Identify which cell holds the provided text, then report its [X, Y] central coordinate. 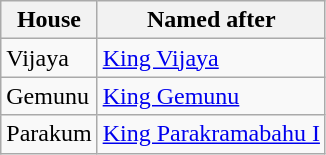
Vijaya [49, 58]
Named after [211, 20]
King Parakramabahu I [211, 134]
Gemunu [49, 96]
King Gemunu [211, 96]
King Vijaya [211, 58]
House [49, 20]
Parakum [49, 134]
